Search for the cell housing the specified text and yield its [X, Y] center coordinate. 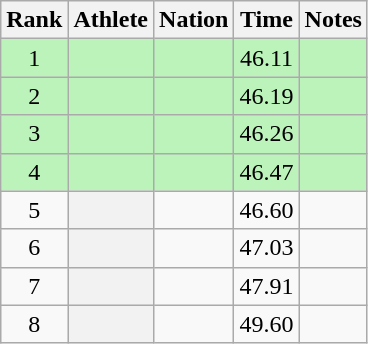
3 [34, 134]
46.26 [266, 134]
5 [34, 210]
4 [34, 172]
46.11 [266, 58]
47.91 [266, 286]
1 [34, 58]
46.19 [266, 96]
Rank [34, 20]
8 [34, 324]
6 [34, 248]
Notes [333, 20]
49.60 [266, 324]
46.60 [266, 210]
Athlete [111, 20]
Time [266, 20]
47.03 [266, 248]
7 [34, 286]
2 [34, 96]
Nation [194, 20]
46.47 [266, 172]
